Return (X, Y) of the center of cell containing provided text 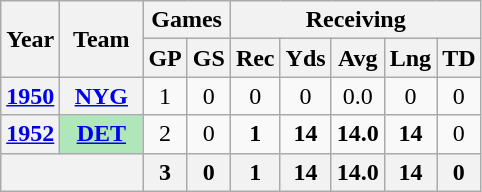
NYG (102, 96)
Year (30, 39)
Rec (255, 58)
Lng (410, 58)
Avg (358, 58)
1952 (30, 134)
GP (165, 58)
0.0 (358, 96)
1950 (30, 96)
TD (459, 58)
Receiving (356, 20)
Games (186, 20)
GS (208, 58)
DET (102, 134)
Yds (306, 58)
3 (165, 172)
2 (165, 134)
Team (102, 39)
